Output the (x, y) coordinate of the center of the cell containing the given text.  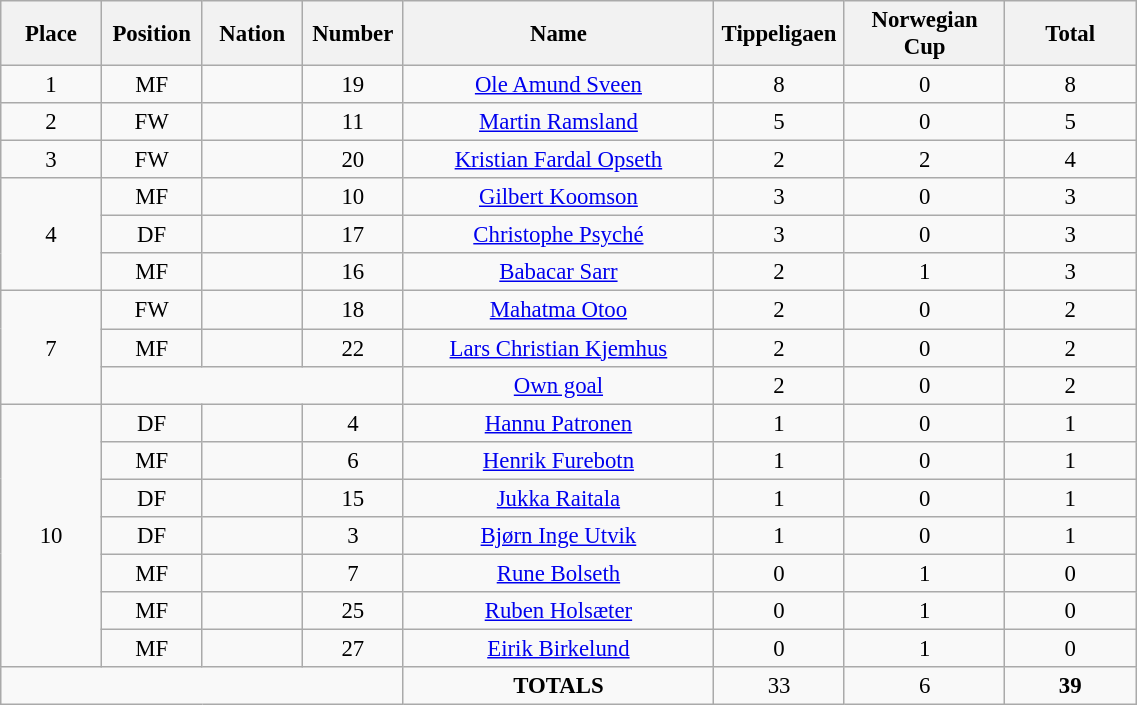
Rune Bolseth (558, 573)
Jukka Raitala (558, 498)
Number (354, 34)
19 (354, 85)
Mahatma Otoo (558, 310)
Total (1070, 34)
25 (354, 611)
Kristian Fardal Opseth (558, 160)
Eirik Birkelund (558, 648)
Lars Christian Kjemhus (558, 348)
TOTALS (558, 686)
Ruben Holsæter (558, 611)
Gilbert Koomson (558, 197)
Nation (252, 34)
33 (780, 686)
22 (354, 348)
Place (52, 34)
16 (354, 273)
18 (354, 310)
Bjørn Inge Utvik (558, 536)
15 (354, 498)
20 (354, 160)
Tippeligaen (780, 34)
Christophe Psyché (558, 235)
27 (354, 648)
11 (354, 122)
Martin Ramsland (558, 122)
17 (354, 235)
Henrik Furebotn (558, 460)
Ole Amund Sveen (558, 85)
Own goal (558, 385)
39 (1070, 686)
Norwegian Cup (924, 34)
Babacar Sarr (558, 273)
Name (558, 34)
Position (152, 34)
Hannu Patronen (558, 423)
